From the cell containing the given text, extract its center point as [X, Y] coordinate. 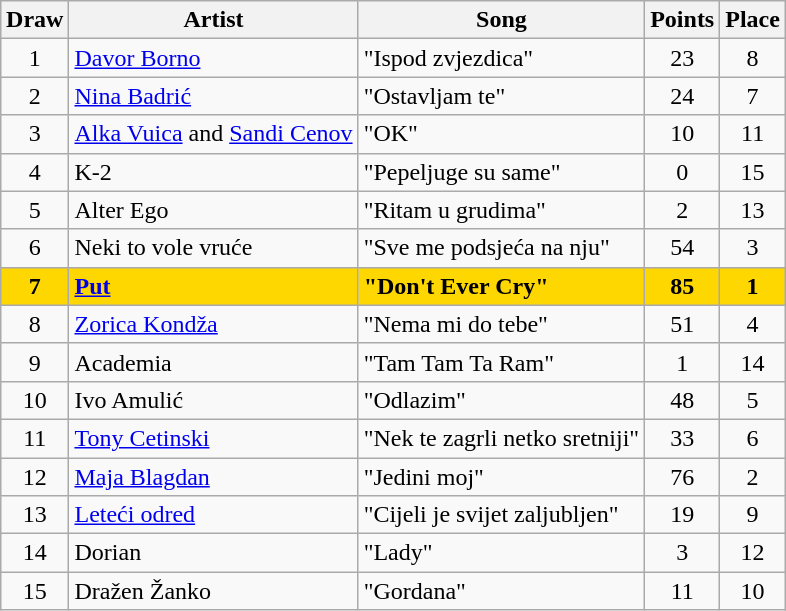
"Ostavljam te" [502, 96]
Place [753, 20]
K-2 [214, 172]
Points [682, 20]
54 [682, 248]
Ivo Amulić [214, 400]
Dražen Žanko [214, 591]
51 [682, 324]
Davor Borno [214, 58]
"Nema mi do tebe" [502, 324]
"Lady" [502, 553]
Draw [35, 20]
23 [682, 58]
19 [682, 515]
"Pepeljuge su same" [502, 172]
Put [214, 286]
"Sve me podsjeća na nju" [502, 248]
"Odlazim" [502, 400]
Leteći odred [214, 515]
0 [682, 172]
"Cijeli je svijet zaljubljen" [502, 515]
"Tam Tam Ta Ram" [502, 362]
48 [682, 400]
Neki to vole vruće [214, 248]
24 [682, 96]
Maja Blagdan [214, 477]
Alter Ego [214, 210]
"Don't Ever Cry" [502, 286]
Song [502, 20]
"Ritam u grudima" [502, 210]
Nina Badrić [214, 96]
Zorica Kondža [214, 324]
Academia [214, 362]
"Gordana" [502, 591]
Dorian [214, 553]
"Ispod zvjezdica" [502, 58]
Tony Cetinski [214, 438]
85 [682, 286]
76 [682, 477]
"OK" [502, 134]
Artist [214, 20]
33 [682, 438]
"Jedini moj" [502, 477]
"Nek te zagrli netko sretniji" [502, 438]
Alka Vuica and Sandi Cenov [214, 134]
